Determine the [x, y] coordinate at the center of the cell enclosing the given text.  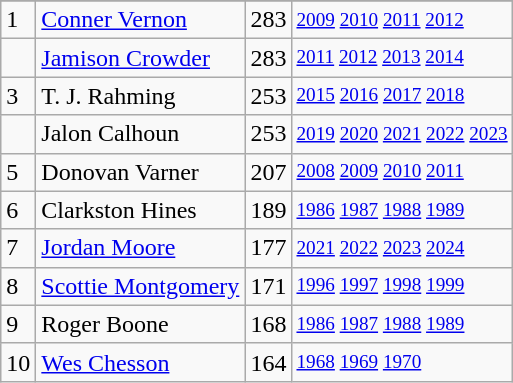
189 [268, 210]
2008 2009 2010 2011 [402, 172]
2015 2016 2017 2018 [402, 96]
177 [268, 248]
8 [18, 286]
164 [268, 362]
T. J. Rahming [140, 96]
2021 2022 2023 2024 [402, 248]
2019 2020 2021 2022 2023 [402, 134]
2009 2010 2011 2012 [402, 20]
Roger Boone [140, 324]
Wes Chesson [140, 362]
Conner Vernon [140, 20]
5 [18, 172]
2011 2012 2013 2014 [402, 58]
1 [18, 20]
Jalon Calhoun [140, 134]
10 [18, 362]
171 [268, 286]
1996 1997 1998 1999 [402, 286]
Donovan Varner [140, 172]
207 [268, 172]
Clarkston Hines [140, 210]
6 [18, 210]
3 [18, 96]
168 [268, 324]
Scottie Montgomery [140, 286]
Jamison Crowder [140, 58]
Jordan Moore [140, 248]
1968 1969 1970 [402, 362]
9 [18, 324]
7 [18, 248]
